Pinpoint the cell where the given text exists, returning its [x, y] midpoint coordinate. 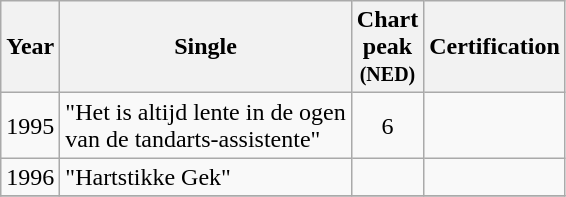
1996 [30, 177]
"Hartstikke Gek" [206, 177]
Certification [495, 47]
"Het is altijd lente in de ogen van de tandarts-assistente" [206, 126]
Year [30, 47]
1995 [30, 126]
Single [206, 47]
Chart peak(NED) [387, 47]
6 [387, 126]
